Scan for the cell matching the given text and deliver its [x, y] coordinate at center. 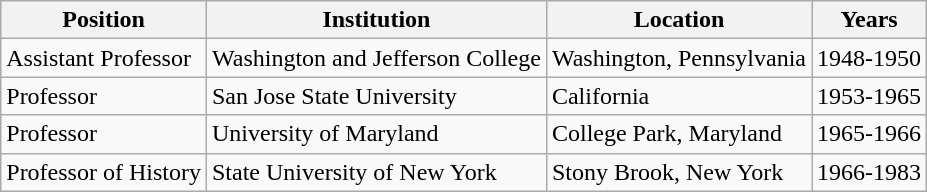
Washington, Pennsylvania [678, 58]
Washington and Jefferson College [376, 58]
College Park, Maryland [678, 134]
State University of New York [376, 172]
Stony Brook, New York [678, 172]
Location [678, 20]
Years [870, 20]
San Jose State University [376, 96]
California [678, 96]
1953-1965 [870, 96]
Assistant Professor [104, 58]
University of Maryland [376, 134]
Institution [376, 20]
Professor of History [104, 172]
1965-1966 [870, 134]
Position [104, 20]
1948-1950 [870, 58]
1966-1983 [870, 172]
